Return (x, y) of the center of cell containing provided text 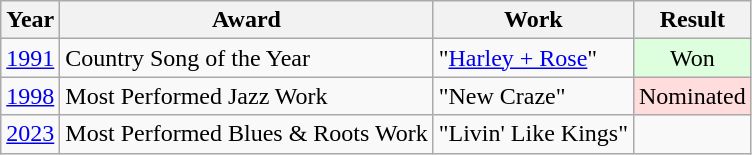
Most Performed Jazz Work (246, 96)
"Harley + Rose" (533, 58)
1991 (30, 58)
Year (30, 20)
"Livin' Like Kings" (533, 134)
"New Craze" (533, 96)
1998 (30, 96)
Nominated (692, 96)
Award (246, 20)
Work (533, 20)
Result (692, 20)
2023 (30, 134)
Won (692, 58)
Most Performed Blues & Roots Work (246, 134)
Country Song of the Year (246, 58)
